Capture the cell that displays the provided text and extract its (X, Y) central coordinate. 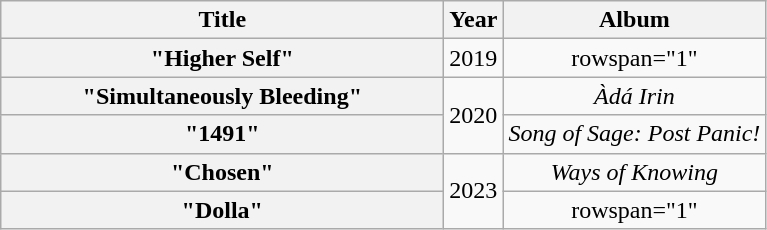
Song of Sage: Post Panic! (634, 134)
"Simultaneously Bleeding" (222, 96)
"Chosen" (222, 172)
2020 (474, 115)
Ways of Knowing (634, 172)
Title (222, 20)
"Higher Self" (222, 58)
"1491" (222, 134)
Album (634, 20)
Àdá Irin (634, 96)
2019 (474, 58)
"Dolla" (222, 210)
2023 (474, 191)
Year (474, 20)
